Capture the cell that displays the provided text and extract its [x, y] central coordinate. 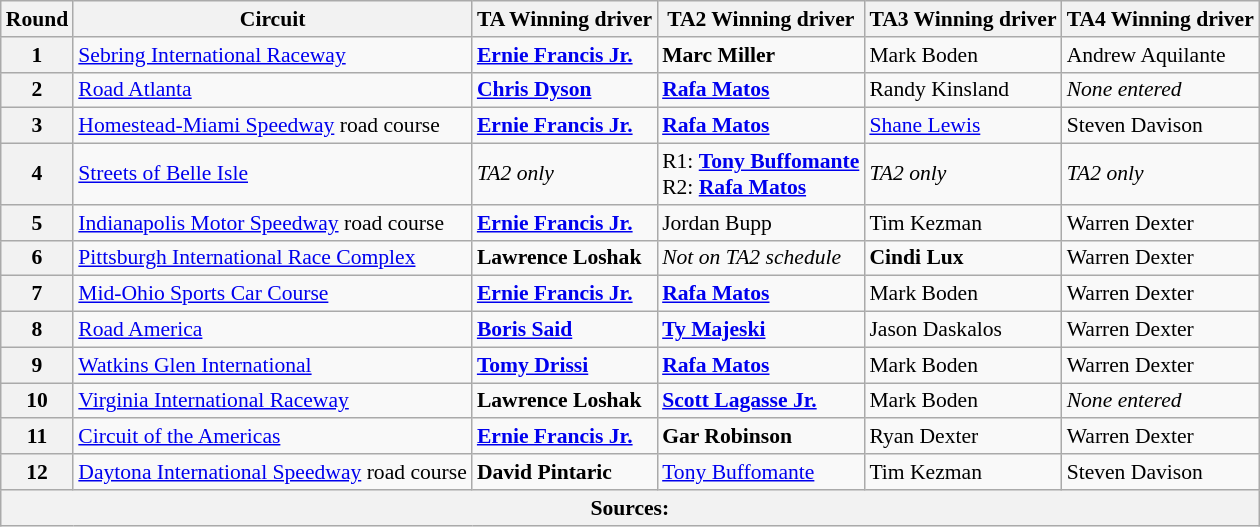
5 [38, 223]
Randy Kinsland [962, 90]
4 [38, 174]
Road Atlanta [272, 90]
Round [38, 19]
Gar Robinson [760, 437]
Not on TA2 schedule [760, 258]
Virginia International Raceway [272, 401]
Andrew Aquilante [1160, 55]
Ryan Dexter [962, 437]
1 [38, 55]
12 [38, 472]
Cindi Lux [962, 258]
Marc Miller [760, 55]
TA3 Winning driver [962, 19]
Watkins Glen International [272, 365]
R1: Tony BuffomanteR2: Rafa Matos [760, 174]
Circuit of the Americas [272, 437]
10 [38, 401]
Circuit [272, 19]
7 [38, 294]
Mid-Ohio Sports Car Course [272, 294]
TA Winning driver [564, 19]
Tony Buffomante [760, 472]
Pittsburgh International Race Complex [272, 258]
Tomy Drissi [564, 365]
Chris Dyson [564, 90]
2 [38, 90]
Jason Daskalos [962, 330]
6 [38, 258]
Sources: [630, 508]
Shane Lewis [962, 126]
Indianapolis Motor Speedway road course [272, 223]
Road America [272, 330]
Streets of Belle Isle [272, 174]
Ty Majeski [760, 330]
Daytona International Speedway road course [272, 472]
TA2 Winning driver [760, 19]
3 [38, 126]
Homestead-Miami Speedway road course [272, 126]
9 [38, 365]
Sebring International Raceway [272, 55]
8 [38, 330]
Jordan Bupp [760, 223]
Scott Lagasse Jr. [760, 401]
TA4 Winning driver [1160, 19]
Boris Said [564, 330]
11 [38, 437]
David Pintaric [564, 472]
